Return [x, y] of the center of cell containing provided text 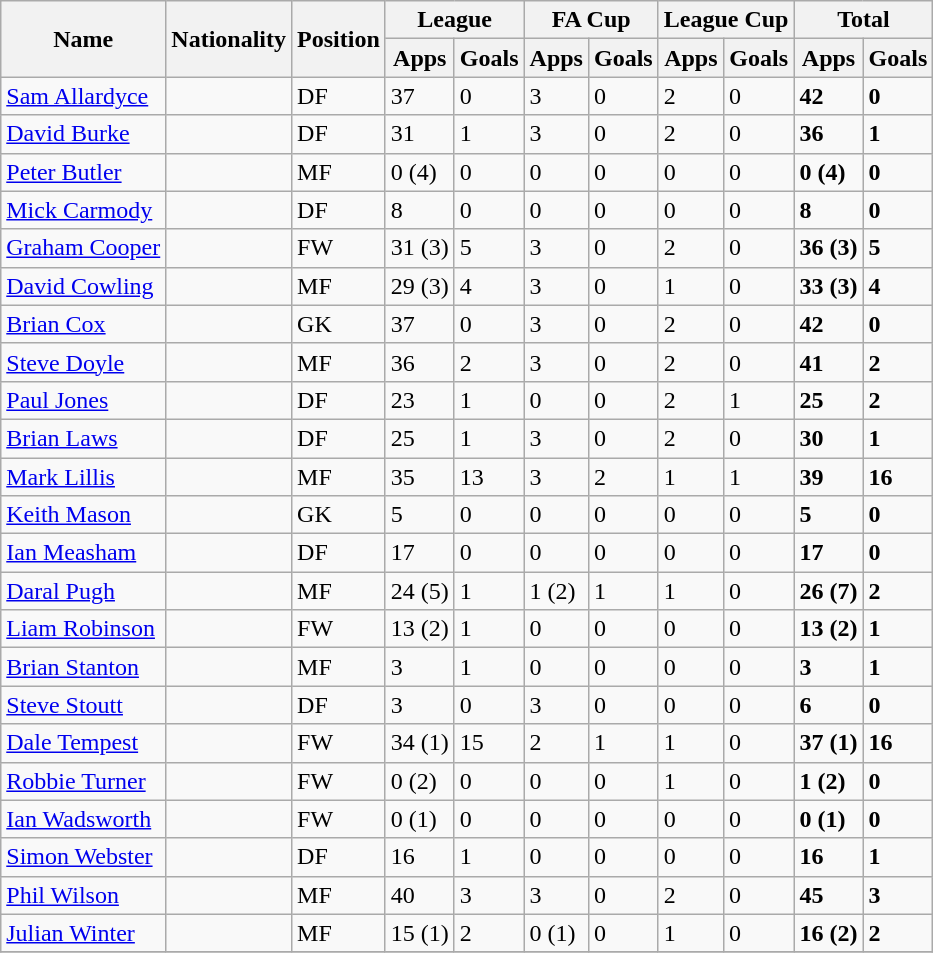
Steve Doyle [84, 362]
Keith Mason [84, 515]
26 (7) [828, 591]
Julian Winter [84, 933]
33 (3) [828, 286]
Paul Jones [84, 400]
45 [828, 895]
40 [420, 895]
Daral Pugh [84, 591]
6 [828, 705]
Simon Webster [84, 857]
Ian Wadsworth [84, 819]
30 [828, 438]
16 (2) [828, 933]
41 [828, 362]
League Cup [726, 20]
Robbie Turner [84, 781]
31 (3) [420, 248]
David Cowling [84, 286]
Phil Wilson [84, 895]
15 (1) [420, 933]
Mick Carmody [84, 210]
Total [864, 20]
37 (1) [828, 743]
League [454, 20]
34 (1) [420, 743]
Steve Stoutt [84, 705]
36 (3) [828, 248]
24 (5) [420, 591]
35 [420, 477]
Peter Butler [84, 172]
15 [489, 743]
23 [420, 400]
David Burke [84, 134]
Liam Robinson [84, 629]
29 (3) [420, 286]
Mark Lillis [84, 477]
FA Cup [591, 20]
31 [420, 134]
13 [489, 477]
Ian Measham [84, 553]
Name [84, 39]
Dale Tempest [84, 743]
39 [828, 477]
0 (2) [420, 781]
Brian Stanton [84, 667]
Graham Cooper [84, 248]
Nationality [229, 39]
Brian Laws [84, 438]
Position [339, 39]
Brian Cox [84, 324]
Sam Allardyce [84, 96]
